Identify which cell holds the provided text, then report its (X, Y) central coordinate. 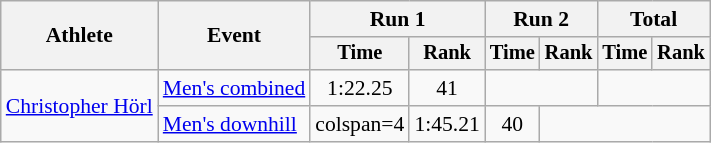
41 (446, 88)
1:22.25 (360, 88)
colspan=4 (360, 124)
Athlete (80, 36)
40 (512, 124)
Men's downhill (234, 124)
Men's combined (234, 88)
Run 2 (541, 19)
Total (653, 19)
Event (234, 36)
Run 1 (398, 19)
1:45.21 (446, 124)
Christopher Hörl (80, 106)
